For the text-containing cell, return its midpoint in [X, Y] coordinate format. 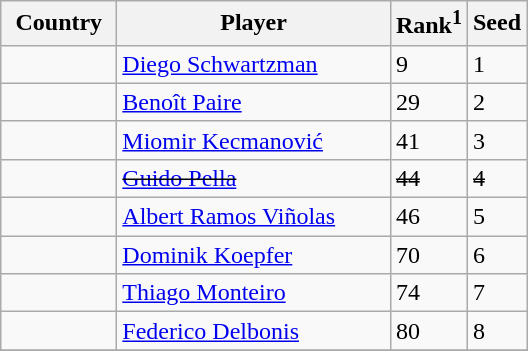
4 [496, 178]
Federico Delbonis [254, 331]
Country [59, 24]
Rank1 [428, 24]
46 [428, 217]
41 [428, 140]
29 [428, 102]
Guido Pella [254, 178]
Benoît Paire [254, 102]
Player [254, 24]
5 [496, 217]
Dominik Koepfer [254, 255]
2 [496, 102]
44 [428, 178]
8 [496, 331]
7 [496, 293]
74 [428, 293]
Albert Ramos Viñolas [254, 217]
3 [496, 140]
70 [428, 255]
Diego Schwartzman [254, 64]
Thiago Monteiro [254, 293]
6 [496, 255]
Miomir Kecmanović [254, 140]
Seed [496, 24]
9 [428, 64]
1 [496, 64]
80 [428, 331]
